For the text-containing cell, return its midpoint in (X, Y) coordinate format. 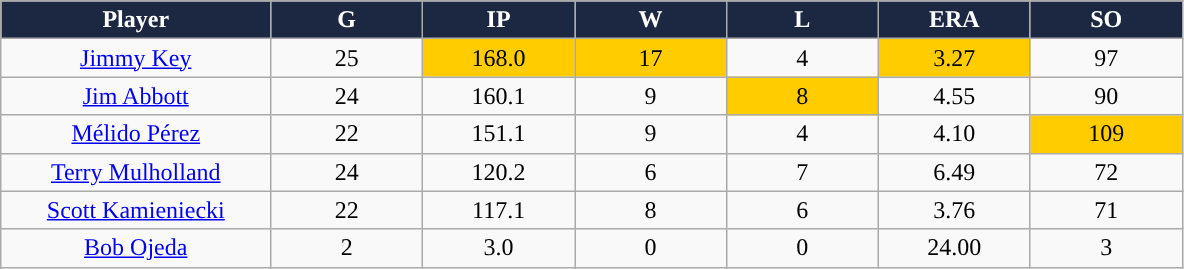
ERA (954, 20)
3 (1106, 248)
17 (651, 58)
Terry Mulholland (136, 172)
3.27 (954, 58)
2 (347, 248)
97 (1106, 58)
168.0 (499, 58)
4.10 (954, 134)
Jim Abbott (136, 96)
Jimmy Key (136, 58)
151.1 (499, 134)
25 (347, 58)
71 (1106, 210)
Scott Kamieniecki (136, 210)
6.49 (954, 172)
Player (136, 20)
W (651, 20)
72 (1106, 172)
3.76 (954, 210)
160.1 (499, 96)
SO (1106, 20)
Mélido Pérez (136, 134)
L (802, 20)
120.2 (499, 172)
109 (1106, 134)
90 (1106, 96)
3.0 (499, 248)
IP (499, 20)
117.1 (499, 210)
4.55 (954, 96)
24.00 (954, 248)
G (347, 20)
Bob Ojeda (136, 248)
7 (802, 172)
